Identify which cell holds the provided text, then report its [x, y] central coordinate. 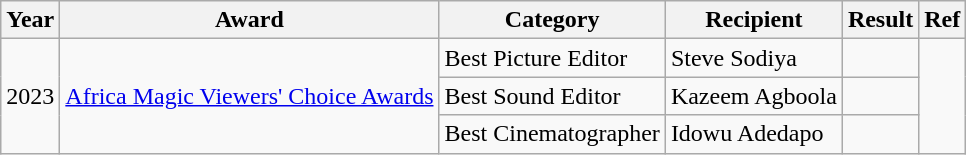
Recipient [754, 20]
Best Sound Editor [552, 96]
Steve Sodiya [754, 58]
Kazeem Agboola [754, 96]
Category [552, 20]
Ref [942, 20]
Best Picture Editor [552, 58]
Award [250, 20]
Best Cinematographer [552, 134]
Idowu Adedapo [754, 134]
Result [880, 20]
Year [30, 20]
2023 [30, 96]
Africa Magic Viewers' Choice Awards [250, 96]
